Determine the (x, y) coordinate at the center of the cell enclosing the given text.  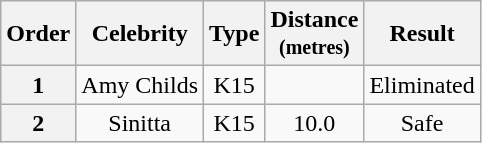
Amy Childs (140, 85)
Safe (422, 123)
Result (422, 34)
Distance(metres) (314, 34)
Order (38, 34)
Celebrity (140, 34)
10.0 (314, 123)
Eliminated (422, 85)
Sinitta (140, 123)
2 (38, 123)
Type (234, 34)
1 (38, 85)
